Scan for the cell matching the given text and deliver its (X, Y) coordinate at center. 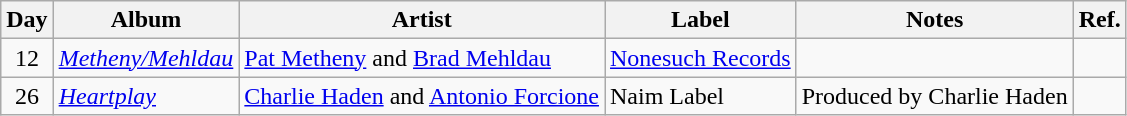
12 (27, 58)
Ref. (1100, 20)
Naim Label (700, 96)
Charlie Haden and Antonio Forcione (422, 96)
Album (146, 20)
Nonesuch Records (700, 58)
Heartplay (146, 96)
Pat Metheny and Brad Mehldau (422, 58)
Artist (422, 20)
26 (27, 96)
Label (700, 20)
Metheny/Mehldau (146, 58)
Produced by Charlie Haden (934, 96)
Day (27, 20)
Notes (934, 20)
